For the text-containing cell, return its midpoint in (X, Y) coordinate format. 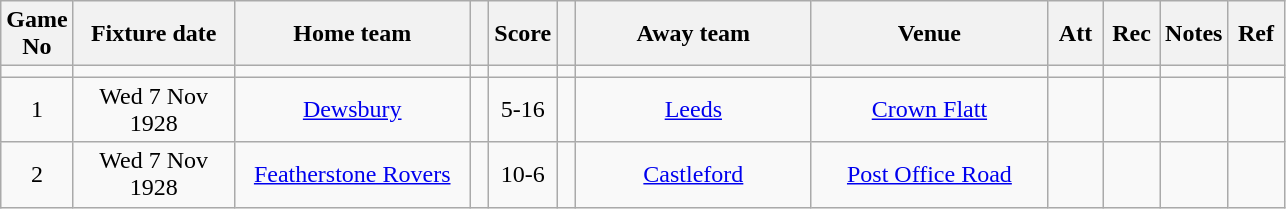
1 (37, 110)
Post Office Road (929, 174)
Venue (929, 34)
Featherstone Rovers (352, 174)
Away team (693, 34)
10-6 (523, 174)
Att (1075, 34)
Leeds (693, 110)
Score (523, 34)
Home team (352, 34)
Crown Flatt (929, 110)
Fixture date (154, 34)
Castleford (693, 174)
Rec (1132, 34)
Game No (37, 34)
Notes (1194, 34)
2 (37, 174)
Ref (1256, 34)
5-16 (523, 110)
Dewsbury (352, 110)
